Pinpoint the cell where the given text exists, returning its [x, y] midpoint coordinate. 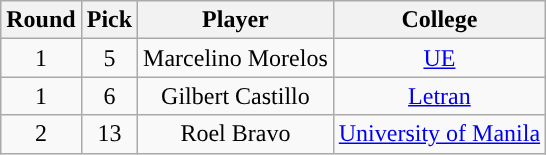
2 [41, 134]
Pick [109, 20]
Round [41, 20]
13 [109, 134]
6 [109, 96]
Roel Bravo [236, 134]
UE [439, 58]
Marcelino Morelos [236, 58]
Gilbert Castillo [236, 96]
5 [109, 58]
Letran [439, 96]
College [439, 20]
Player [236, 20]
University of Manila [439, 134]
